Find where the given text appears and provide that cell's center as (x, y) coordinate. 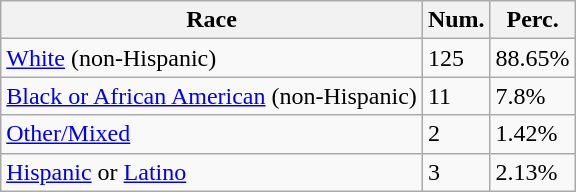
11 (456, 96)
1.42% (532, 134)
2.13% (532, 172)
Perc. (532, 20)
88.65% (532, 58)
Hispanic or Latino (212, 172)
3 (456, 172)
White (non-Hispanic) (212, 58)
2 (456, 134)
Num. (456, 20)
Other/Mixed (212, 134)
125 (456, 58)
Black or African American (non-Hispanic) (212, 96)
7.8% (532, 96)
Race (212, 20)
